Search for the cell housing the specified text and yield its (x, y) center coordinate. 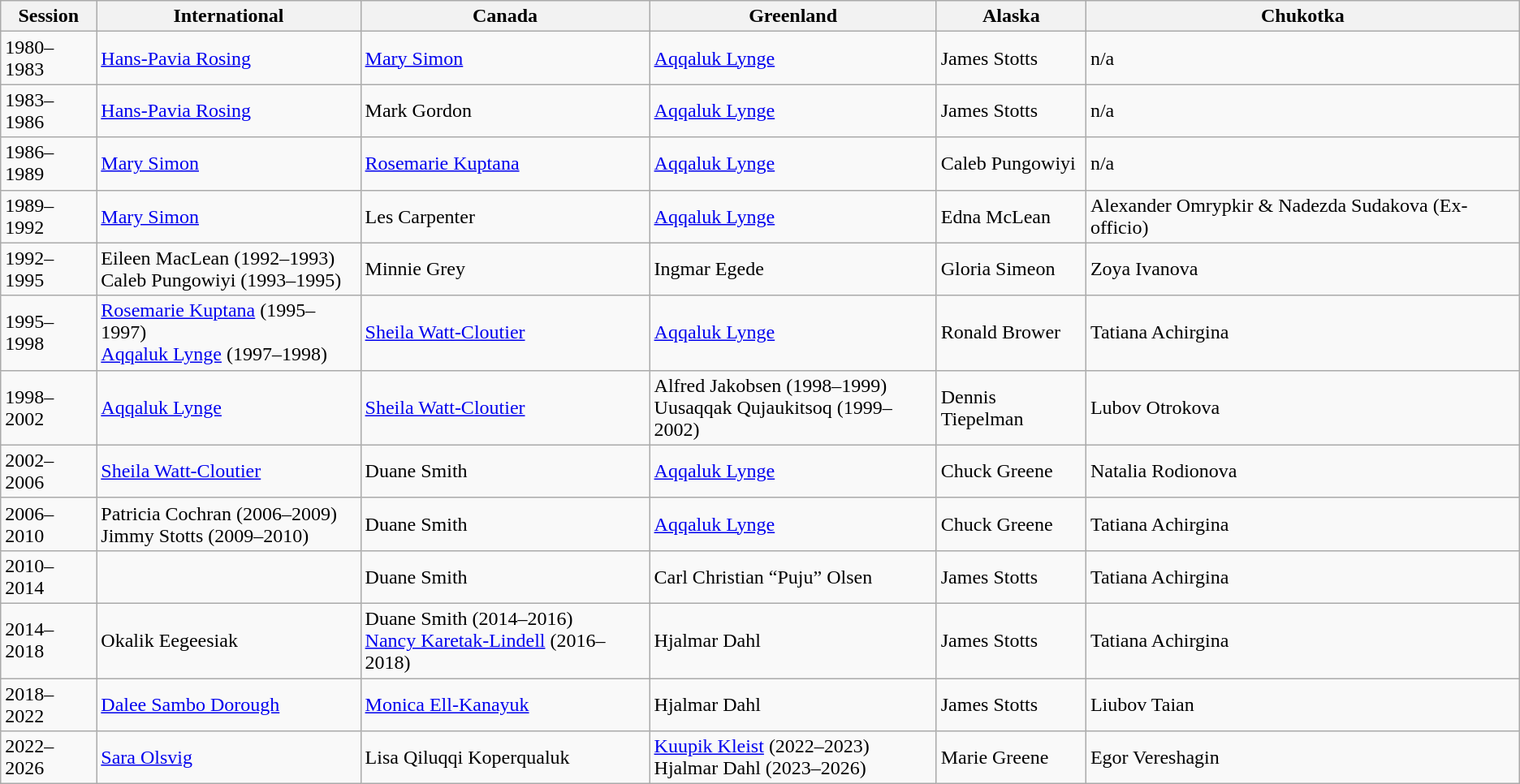
1995–1998 (49, 333)
Caleb Pungowiyi (1011, 164)
Kuupik Kleist (2022–2023)Hjalmar Dahl (2023–2026) (792, 758)
1980–1983 (49, 58)
2010–2014 (49, 576)
Ronald Brower (1011, 333)
International (229, 16)
Liubov Taian (1302, 704)
1983–1986 (49, 110)
Eileen MacLean (1992–1993)Caleb Pungowiyi (1993–1995) (229, 269)
Mark Gordon (505, 110)
1986–1989 (49, 164)
Zoya Ivanova (1302, 269)
Duane Smith (2014–2016)Nancy Karetak-Lindell (2016–2018) (505, 640)
Dennis Tiepelman (1011, 407)
1992–1995 (49, 269)
2006–2010 (49, 524)
Lisa Qiluqqi Koperqualuk (505, 758)
Ingmar Egede (792, 269)
Egor Vereshagin (1302, 758)
Okalik Eegeesiak (229, 640)
Rosemarie Kuptana (1995–1997)Aqqaluk Lynge (1997–1998) (229, 333)
Natalia Rodionova (1302, 471)
Monica Ell-Kanayuk (505, 704)
Alfred Jakobsen (1998–1999) Uusaqqak Qujaukitsoq (1999–2002) (792, 407)
Lubov Otrokova (1302, 407)
1989–1992 (49, 216)
1998–2002 (49, 407)
Sara Olsvig (229, 758)
Canada (505, 16)
Edna McLean (1011, 216)
2022–2026 (49, 758)
Gloria Simeon (1011, 269)
Les Carpenter (505, 216)
Carl Christian “Puju” Olsen (792, 576)
Marie Greene (1011, 758)
2014–2018 (49, 640)
2018–2022 (49, 704)
Session (49, 16)
Alaska (1011, 16)
Greenland (792, 16)
Minnie Grey (505, 269)
Patricia Cochran (2006–2009)Jimmy Stotts (2009–2010) (229, 524)
Alexander Omrypkir & Nadezda Sudakova (Ex-officio) (1302, 216)
2002–2006 (49, 471)
Dalee Sambo Dorough (229, 704)
Rosemarie Kuptana (505, 164)
Chukotka (1302, 16)
